Find where the given text appears and provide that cell's center as (X, Y) coordinate. 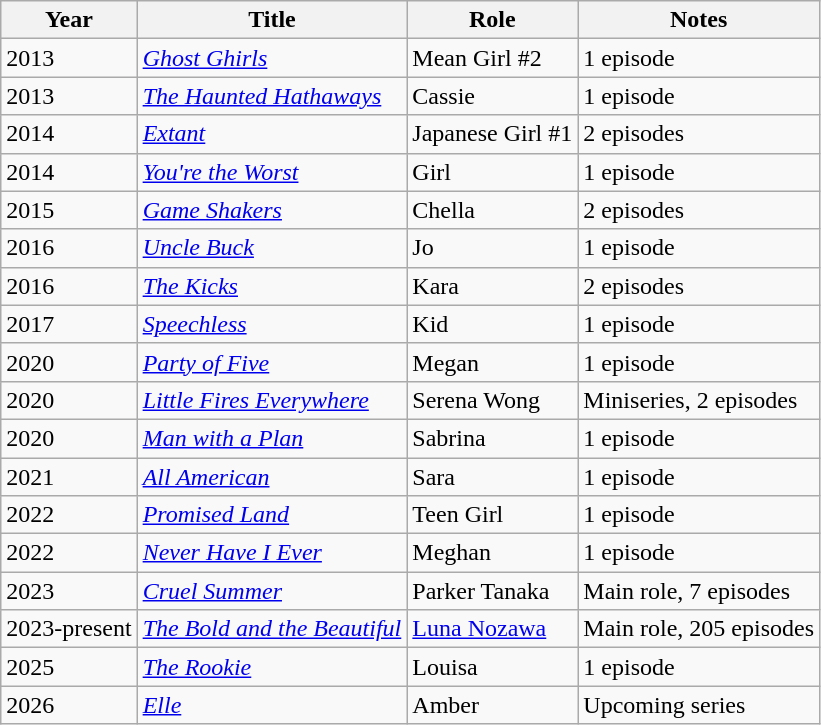
Miniseries, 2 episodes (699, 400)
2017 (69, 324)
Serena Wong (492, 400)
Title (272, 20)
Man with a Plan (272, 438)
Louisa (492, 667)
Kid (492, 324)
The Haunted Hathaways (272, 96)
Main role, 205 episodes (699, 629)
You're the Worst (272, 172)
Kara (492, 286)
Amber (492, 705)
2023-present (69, 629)
Promised Land (272, 515)
Ghost Ghirls (272, 58)
Main role, 7 episodes (699, 591)
Luna Nozawa (492, 629)
Sabrina (492, 438)
2026 (69, 705)
Game Shakers (272, 210)
Megan (492, 362)
Girl (492, 172)
Cassie (492, 96)
Mean Girl #2 (492, 58)
Extant (272, 134)
All American (272, 477)
The Rookie (272, 667)
2023 (69, 591)
2025 (69, 667)
Chella (492, 210)
Uncle Buck (272, 248)
Teen Girl (492, 515)
Little Fires Everywhere (272, 400)
Role (492, 20)
Meghan (492, 553)
Japanese Girl #1 (492, 134)
Parker Tanaka (492, 591)
Party of Five (272, 362)
Never Have I Ever (272, 553)
2015 (69, 210)
The Kicks (272, 286)
2021 (69, 477)
Cruel Summer (272, 591)
Sara (492, 477)
Elle (272, 705)
Speechless (272, 324)
Notes (699, 20)
Upcoming series (699, 705)
Year (69, 20)
The Bold and the Beautiful (272, 629)
Jo (492, 248)
